Extract the (x, y) coordinate from the center of the cell holding the provided text.  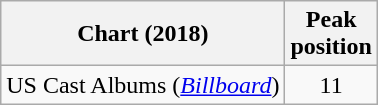
Peakposition (331, 34)
11 (331, 85)
US Cast Albums (Billboard) (143, 85)
Chart (2018) (143, 34)
